Find where the given text appears and provide that cell's center as [x, y] coordinate. 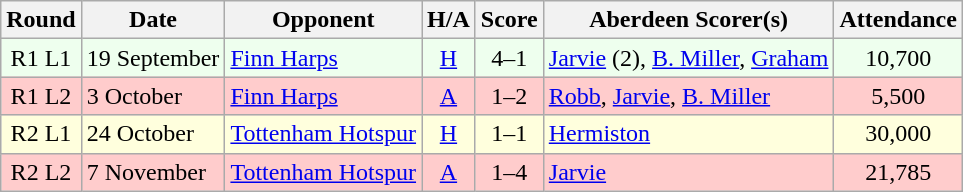
R1 L1 [41, 58]
1–4 [509, 172]
19 September [153, 58]
Round [41, 20]
Attendance [898, 20]
R1 L2 [41, 96]
Opponent [324, 20]
Score [509, 20]
Date [153, 20]
Aberdeen Scorer(s) [688, 20]
Hermiston [688, 134]
Jarvie (2), B. Miller, Graham [688, 58]
1–2 [509, 96]
Jarvie [688, 172]
R2 L2 [41, 172]
H/A [449, 20]
21,785 [898, 172]
24 October [153, 134]
1–1 [509, 134]
R2 L1 [41, 134]
10,700 [898, 58]
7 November [153, 172]
4–1 [509, 58]
5,500 [898, 96]
Robb, Jarvie, B. Miller [688, 96]
30,000 [898, 134]
3 October [153, 96]
